Identify which cell holds the provided text, then report its [x, y] central coordinate. 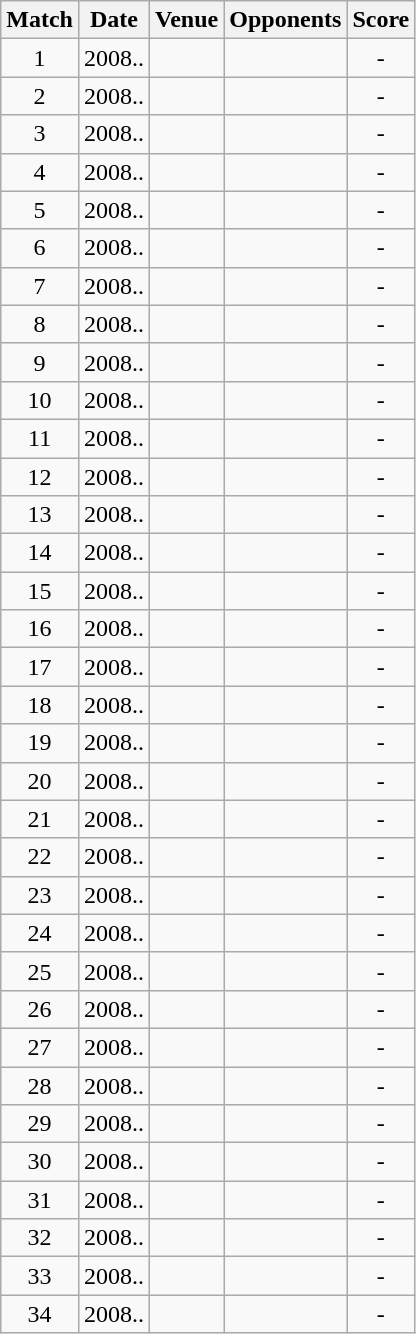
18 [40, 705]
6 [40, 248]
20 [40, 781]
19 [40, 743]
4 [40, 172]
32 [40, 1238]
22 [40, 857]
12 [40, 477]
1 [40, 58]
10 [40, 400]
29 [40, 1124]
27 [40, 1047]
Venue [187, 20]
24 [40, 933]
3 [40, 134]
34 [40, 1314]
Date [114, 20]
5 [40, 210]
9 [40, 362]
Match [40, 20]
15 [40, 591]
25 [40, 971]
8 [40, 324]
2 [40, 96]
14 [40, 553]
31 [40, 1200]
Score [381, 20]
11 [40, 438]
33 [40, 1276]
26 [40, 1009]
13 [40, 515]
Opponents [286, 20]
17 [40, 667]
21 [40, 819]
16 [40, 629]
23 [40, 895]
30 [40, 1162]
28 [40, 1085]
7 [40, 286]
